Pinpoint the cell where the given text exists, returning its (x, y) midpoint coordinate. 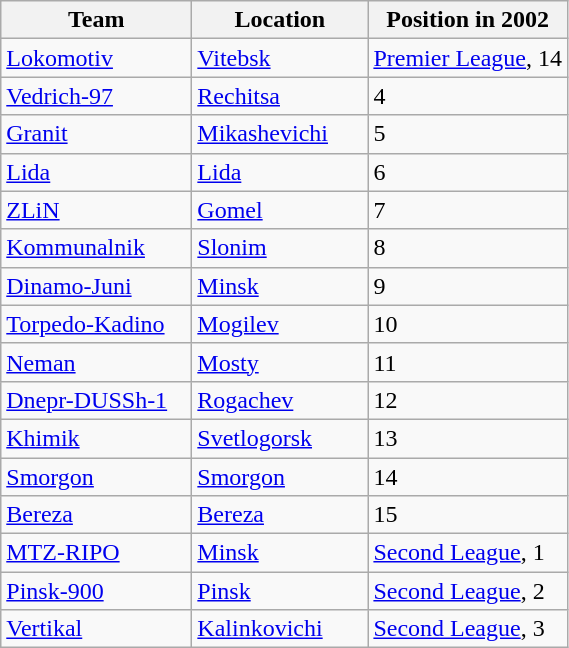
Torpedo-Kadino (96, 324)
Dinamo-Juni (96, 286)
Neman (96, 362)
Premier League, 14 (468, 58)
Kommunalnik (96, 248)
11 (468, 362)
ZLiN (96, 210)
Vertikal (96, 629)
Second League, 3 (468, 629)
Vitebsk (280, 58)
15 (468, 515)
6 (468, 172)
8 (468, 248)
MTZ-RIPO (96, 553)
Pinsk-900 (96, 591)
Mogilev (280, 324)
13 (468, 438)
14 (468, 477)
Position in 2002 (468, 20)
9 (468, 286)
Granit (96, 134)
12 (468, 400)
Second League, 1 (468, 553)
Gomel (280, 210)
Pinsk (280, 591)
Location (280, 20)
10 (468, 324)
4 (468, 96)
Slonim (280, 248)
Svetlogorsk (280, 438)
Second League, 2 (468, 591)
Mosty (280, 362)
Rogachev (280, 400)
5 (468, 134)
7 (468, 210)
Dnepr-DUSSh-1 (96, 400)
Khimik (96, 438)
Team (96, 20)
Mikashevichi (280, 134)
Kalinkovichi (280, 629)
Vedrich-97 (96, 96)
Lokomotiv (96, 58)
Rechitsa (280, 96)
